Search for the cell housing the specified text and yield its (X, Y) center coordinate. 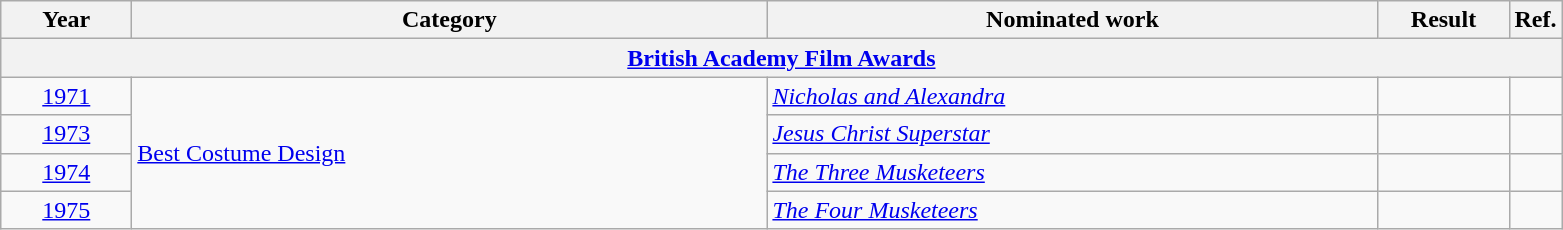
Ref. (1536, 20)
1973 (66, 134)
1975 (66, 210)
The Three Musketeers (1072, 172)
Nominated work (1072, 20)
Best Costume Design (450, 153)
British Academy Film Awards (782, 58)
Result (1444, 20)
Year (66, 20)
1974 (66, 172)
Nicholas and Alexandra (1072, 96)
The Four Musketeers (1072, 210)
Category (450, 20)
Jesus Christ Superstar (1072, 134)
1971 (66, 96)
